Capture the cell that displays the provided text and extract its (x, y) central coordinate. 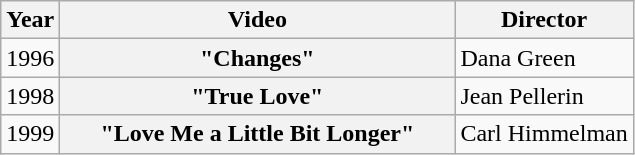
"Changes" (258, 58)
Carl Himmelman (544, 134)
"Love Me a Little Bit Longer" (258, 134)
Year (30, 20)
1996 (30, 58)
1999 (30, 134)
Jean Pellerin (544, 96)
Director (544, 20)
1998 (30, 96)
Dana Green (544, 58)
"True Love" (258, 96)
Video (258, 20)
